Detect which cell encompasses the target text, then output its [x, y] center coordinate. 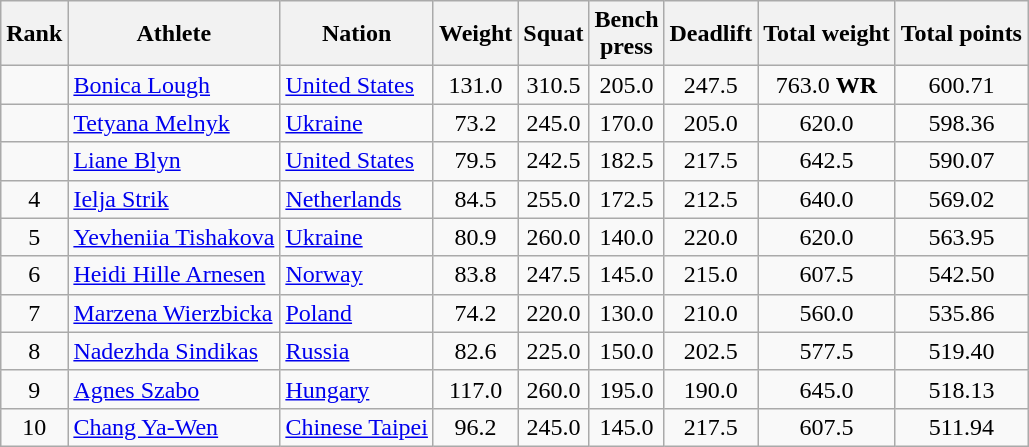
Marzena Wierzbicka [174, 313]
210.0 [711, 313]
Russia [357, 351]
8 [34, 351]
640.0 [827, 199]
Ielja Strik [174, 199]
Deadlift [711, 34]
150.0 [626, 351]
172.5 [626, 199]
140.0 [626, 237]
598.36 [961, 123]
Poland [357, 313]
Liane Blyn [174, 161]
Bonica Lough [174, 85]
Benchpress [626, 34]
79.5 [475, 161]
310.5 [554, 85]
84.5 [475, 199]
Norway [357, 275]
Nadezhda Sindikas [174, 351]
117.0 [475, 389]
80.9 [475, 237]
Netherlands [357, 199]
Hungary [357, 389]
6 [34, 275]
Yevheniia Tishakova [174, 237]
535.86 [961, 313]
74.2 [475, 313]
560.0 [827, 313]
Nation [357, 34]
190.0 [711, 389]
82.6 [475, 351]
5 [34, 237]
83.8 [475, 275]
511.94 [961, 427]
Heidi Hille Arnesen [174, 275]
170.0 [626, 123]
255.0 [554, 199]
Squat [554, 34]
518.13 [961, 389]
590.07 [961, 161]
131.0 [475, 85]
96.2 [475, 427]
569.02 [961, 199]
Weight [475, 34]
Agnes Szabo [174, 389]
73.2 [475, 123]
215.0 [711, 275]
Total weight [827, 34]
577.5 [827, 351]
563.95 [961, 237]
4 [34, 199]
10 [34, 427]
195.0 [626, 389]
Rank [34, 34]
182.5 [626, 161]
9 [34, 389]
519.40 [961, 351]
242.5 [554, 161]
642.5 [827, 161]
Athlete [174, 34]
Chang Ya-Wen [174, 427]
Chinese Taipei [357, 427]
Total points [961, 34]
130.0 [626, 313]
542.50 [961, 275]
763.0 WR [827, 85]
202.5 [711, 351]
212.5 [711, 199]
7 [34, 313]
600.71 [961, 85]
Tetyana Melnyk [174, 123]
645.0 [827, 389]
225.0 [554, 351]
